Provide the (x, y) coordinate of the cell's center where the given text is located.  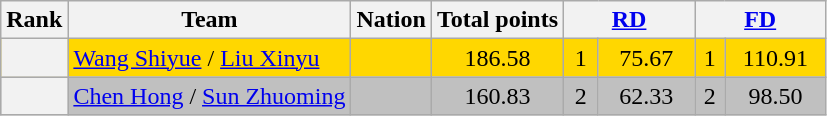
110.91 (776, 58)
Rank (34, 20)
62.33 (646, 96)
Team (210, 20)
75.67 (646, 58)
Nation (391, 20)
RD (630, 20)
186.58 (497, 58)
Chen Hong / Sun Zhuoming (210, 96)
98.50 (776, 96)
160.83 (497, 96)
Wang Shiyue / Liu Xinyu (210, 58)
Total points (497, 20)
FD (760, 20)
